Search for the cell housing the specified text and yield its [X, Y] center coordinate. 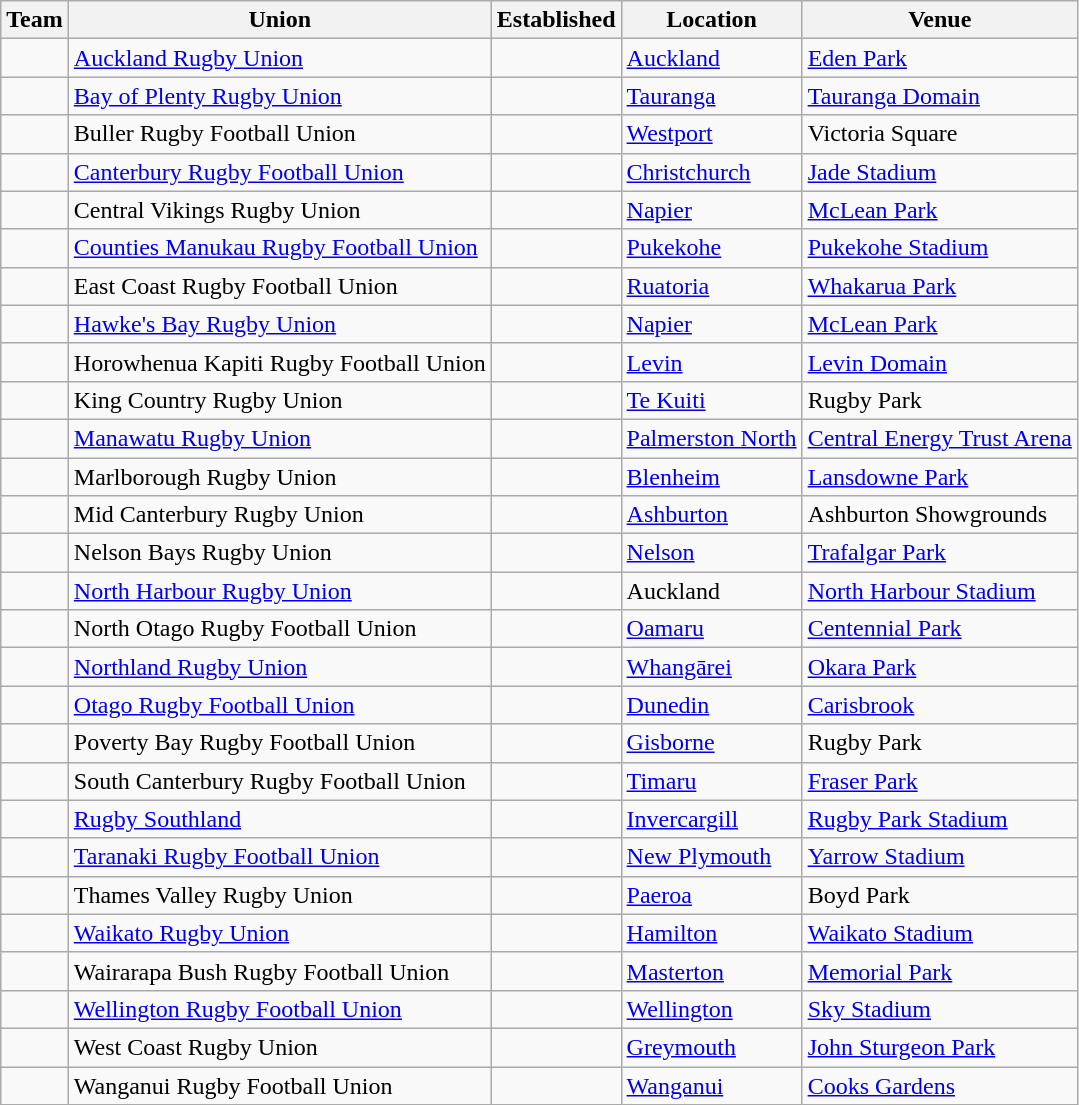
Team [35, 20]
Waikato Stadium [940, 933]
Te Kuiti [712, 400]
Wellington Rugby Football Union [280, 1009]
Whangārei [712, 667]
Centennial Park [940, 629]
North Harbour Rugby Union [280, 591]
Tauranga [712, 96]
Yarrow Stadium [940, 857]
Nelson Bays Rugby Union [280, 553]
Horowhenua Kapiti Rugby Football Union [280, 362]
Wairarapa Bush Rugby Football Union [280, 971]
Marlborough Rugby Union [280, 477]
Cooks Gardens [940, 1085]
Whakarua Park [940, 286]
Levin Domain [940, 362]
Oamaru [712, 629]
Victoria Square [940, 134]
Okara Park [940, 667]
East Coast Rugby Football Union [280, 286]
Ashburton [712, 515]
Dunedin [712, 705]
Blenheim [712, 477]
Established [556, 20]
Fraser Park [940, 781]
Wanganui [712, 1085]
Rugby Park Stadium [940, 819]
Union [280, 20]
New Plymouth [712, 857]
Counties Manukau Rugby Football Union [280, 248]
Westport [712, 134]
Eden Park [940, 58]
Bay of Plenty Rugby Union [280, 96]
Greymouth [712, 1047]
Masterton [712, 971]
Location [712, 20]
Buller Rugby Football Union [280, 134]
Wanganui Rugby Football Union [280, 1085]
Christchurch [712, 172]
Hawke's Bay Rugby Union [280, 324]
Trafalgar Park [940, 553]
Waikato Rugby Union [280, 933]
Palmerston North [712, 438]
Manawatu Rugby Union [280, 438]
Venue [940, 20]
West Coast Rugby Union [280, 1047]
Paeroa [712, 895]
Ashburton Showgrounds [940, 515]
Otago Rugby Football Union [280, 705]
North Otago Rugby Football Union [280, 629]
Levin [712, 362]
Canterbury Rugby Football Union [280, 172]
Sky Stadium [940, 1009]
Wellington [712, 1009]
Gisborne [712, 743]
Jade Stadium [940, 172]
Carisbrook [940, 705]
Ruatoria [712, 286]
Boyd Park [940, 895]
Pukekohe Stadium [940, 248]
Mid Canterbury Rugby Union [280, 515]
Pukekohe [712, 248]
Memorial Park [940, 971]
Invercargill [712, 819]
North Harbour Stadium [940, 591]
Rugby Southland [280, 819]
Taranaki Rugby Football Union [280, 857]
South Canterbury Rugby Football Union [280, 781]
Tauranga Domain [940, 96]
Auckland Rugby Union [280, 58]
Timaru [712, 781]
Hamilton [712, 933]
Poverty Bay Rugby Football Union [280, 743]
John Sturgeon Park [940, 1047]
King Country Rugby Union [280, 400]
Thames Valley Rugby Union [280, 895]
Northland Rugby Union [280, 667]
Lansdowne Park [940, 477]
Central Energy Trust Arena [940, 438]
Central Vikings Rugby Union [280, 210]
Nelson [712, 553]
